For the text-containing cell, return its midpoint in (X, Y) coordinate format. 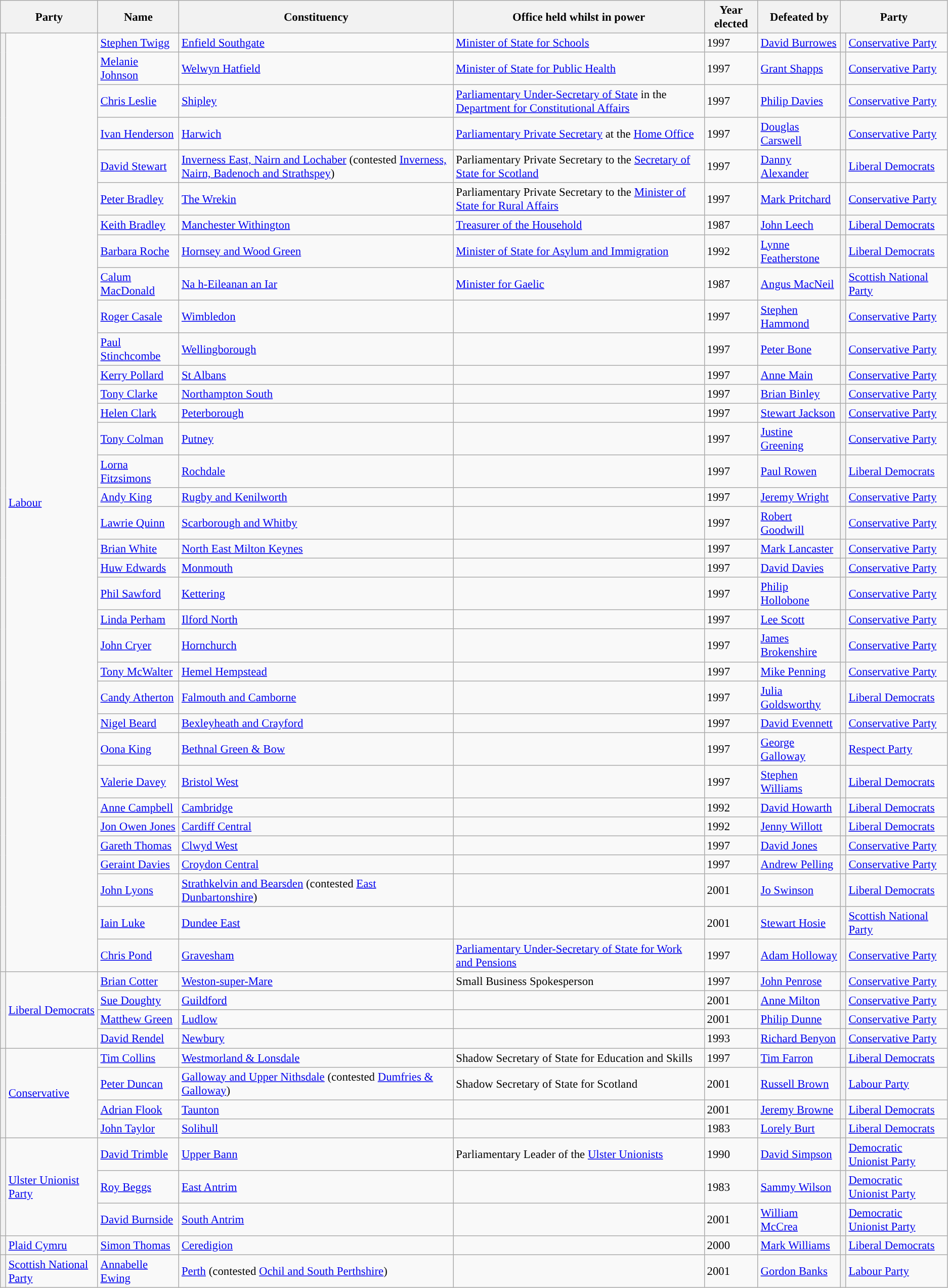
Jenny Willott (799, 827)
John Taylor (138, 1128)
Annabelle Ewing (138, 1271)
Matthew Green (138, 1019)
Barbara Roche (138, 251)
John Penrose (799, 981)
Lorna Fitzsimons (138, 471)
David Evennett (799, 723)
Tony Colman (138, 439)
Inverness East, Nairn and Lochaber (contested Inverness, Nairn, Badenoch and Strathspey) (316, 167)
Candy Atherton (138, 697)
Melanie Johnson (138, 69)
Hornchurch (316, 646)
Tim Farron (799, 1058)
Kettering (316, 594)
Upper Bann (316, 1154)
Cardiff Central (316, 827)
John Cryer (138, 646)
Anne Main (799, 375)
Respect Party (896, 749)
Rugby and Kenilworth (316, 497)
Chris Pond (138, 956)
Stephen Williams (799, 782)
Ivan Henderson (138, 134)
Perth (contested Ochil and South Perthshire) (316, 1271)
Lee Scott (799, 620)
William McCrea (799, 1219)
George Galloway (799, 749)
David Jones (799, 845)
Angus MacNeil (799, 283)
Jeremy Browne (799, 1109)
Helen Clark (138, 413)
Grant Shapps (799, 69)
Linda Perham (138, 620)
Small Business Spokesperson (579, 981)
Parliamentary Leader of the Ulster Unionists (579, 1154)
Adam Holloway (799, 956)
2000 (731, 1246)
Russell Brown (799, 1084)
Calum MacDonald (138, 283)
Parliamentary Under-Secretary of State for Work and Pensions (579, 956)
Justine Greening (799, 439)
Jeremy Wright (799, 497)
Stewart Jackson (799, 413)
Constituency (316, 17)
Geraint Davies (138, 865)
Philip Davies (799, 101)
Mike Penning (799, 671)
Solihull (316, 1128)
Brian White (138, 549)
Rochdale (316, 471)
Parliamentary Private Secretary to the Secretary of State for Scotland (579, 167)
Minister of State for Schools (579, 43)
Gordon Banks (799, 1271)
Hemel Hempstead (316, 671)
David Trimble (138, 1154)
Conservative (52, 1093)
Peter Duncan (138, 1084)
Galloway and Upper Nithsdale (contested Dumfries & Galloway) (316, 1084)
East Antrim (316, 1187)
John Lyons (138, 890)
Shadow Secretary of State for Scotland (579, 1084)
Year elected (731, 17)
James Brokenshire (799, 646)
Tony Clarke (138, 394)
Sammy Wilson (799, 1187)
North East Milton Keynes (316, 549)
John Leech (799, 225)
Lorely Burt (799, 1128)
Harwich (316, 134)
Shadow Secretary of State for Education and Skills (579, 1058)
Wimbledon (316, 317)
Hornsey and Wood Green (316, 251)
Stephen Hammond (799, 317)
Minister for Gaelic (579, 283)
Paul Rowen (799, 471)
Ilford North (316, 620)
Stewart Hosie (799, 923)
Sue Doughty (138, 1001)
Mark Pritchard (799, 199)
Brian Binley (799, 394)
Roy Beggs (138, 1187)
David Burrowes (799, 43)
Peter Bone (799, 349)
Minister of State for Public Health (579, 69)
David Rendel (138, 1039)
Julia Goldsworthy (799, 697)
Jo Swinson (799, 890)
Ludlow (316, 1019)
Jon Owen Jones (138, 827)
Bethnal Green & Bow (316, 749)
Welwyn Hatfield (316, 69)
Westmorland & Lonsdale (316, 1058)
Minister of State for Asylum and Immigration (579, 251)
Clwyd West (316, 845)
David Howarth (799, 807)
Nigel Beard (138, 723)
Philip Dunne (799, 1019)
Parliamentary Private Secretary at the Home Office (579, 134)
Bristol West (316, 782)
Peter Bradley (138, 199)
The Wrekin (316, 199)
Anne Milton (799, 1001)
Richard Benyon (799, 1039)
Phil Sawford (138, 594)
Manchester Withington (316, 225)
Adrian Flook (138, 1109)
Philip Hollobone (799, 594)
St Albans (316, 375)
Na h-Eileanan an Iar (316, 283)
David Burnside (138, 1219)
Monmouth (316, 568)
Stephen Twigg (138, 43)
David Stewart (138, 167)
Andy King (138, 497)
Danny Alexander (799, 167)
Ceredigion (316, 1246)
Tony McWalter (138, 671)
Keith Bradley (138, 225)
Brian Cotter (138, 981)
Treasurer of the Household (579, 225)
Office held whilst in power (579, 17)
Lawrie Quinn (138, 523)
Scarborough and Whitby (316, 523)
Gareth Thomas (138, 845)
Putney (316, 439)
Taunton (316, 1109)
Anne Campbell (138, 807)
Enfield Southgate (316, 43)
Andrew Pelling (799, 865)
Labour (52, 503)
Parliamentary Private Secretary to the Minister of State for Rural Affairs (579, 199)
Robert Goodwill (799, 523)
Chris Leslie (138, 101)
Bexleyheath and Crayford (316, 723)
Falmouth and Camborne (316, 697)
Iain Luke (138, 923)
South Antrim (316, 1219)
Shipley (316, 101)
1993 (731, 1039)
Strathkelvin and Bearsden (contested East Dunbartonshire) (316, 890)
Mark Williams (799, 1246)
Name (138, 17)
Peterborough (316, 413)
Wellingborough (316, 349)
Gravesham (316, 956)
Guildford (316, 1001)
Paul Stinchcombe (138, 349)
Newbury (316, 1039)
Tim Collins (138, 1058)
Dundee East (316, 923)
Huw Edwards (138, 568)
1990 (731, 1154)
Roger Casale (138, 317)
Northampton South (316, 394)
Douglas Carswell (799, 134)
Plaid Cymru (52, 1246)
Parliamentary Under-Secretary of State in the Department for Constitutional Affairs (579, 101)
Defeated by (799, 17)
Mark Lancaster (799, 549)
Valerie Davey (138, 782)
Croydon Central (316, 865)
Kerry Pollard (138, 375)
Cambridge (316, 807)
Oona King (138, 749)
Weston-super-Mare (316, 981)
Ulster Unionist Party (52, 1187)
David Davies (799, 568)
David Simpson (799, 1154)
Lynne Featherstone (799, 251)
Simon Thomas (138, 1246)
